Find where the given text appears and provide that cell's center as [x, y] coordinate. 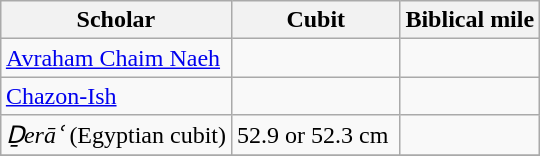
Scholar [116, 20]
52.9 or 52.3 cm [316, 135]
Biblical mile [470, 20]
Ḏerāʿ (Egyptian cubit) [116, 135]
Chazon-Ish [116, 96]
Avraham Chaim Naeh [116, 58]
Cubit [316, 20]
